Determine the (X, Y) coordinate at the center of the cell enclosing the given text.  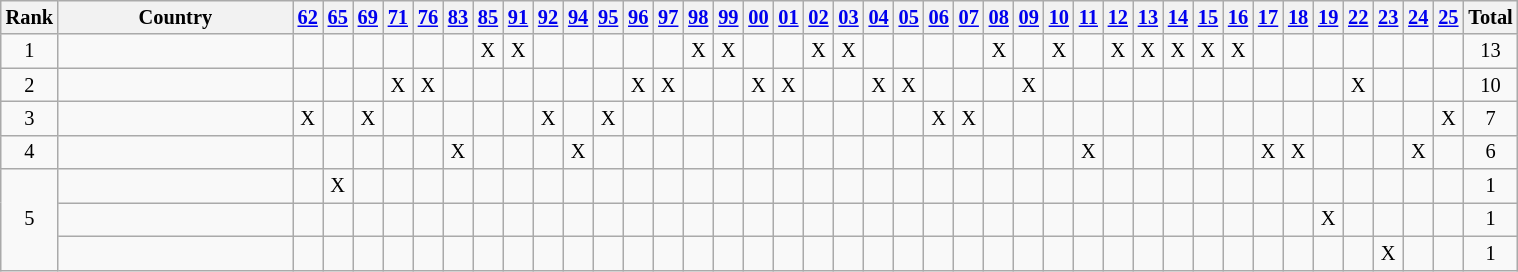
7 (1490, 118)
08 (999, 17)
6 (1490, 152)
Country (176, 17)
Total (1490, 17)
19 (1328, 17)
11 (1088, 17)
18 (1298, 17)
94 (578, 17)
5 (30, 220)
05 (909, 17)
69 (368, 17)
02 (818, 17)
92 (548, 17)
62 (308, 17)
95 (608, 17)
2 (30, 85)
14 (1178, 17)
03 (849, 17)
12 (1118, 17)
22 (1358, 17)
91 (518, 17)
25 (1448, 17)
06 (939, 17)
97 (668, 17)
65 (338, 17)
71 (398, 17)
15 (1208, 17)
16 (1238, 17)
85 (488, 17)
01 (788, 17)
83 (458, 17)
96 (638, 17)
4 (30, 152)
17 (1268, 17)
23 (1388, 17)
98 (698, 17)
Rank (30, 17)
24 (1418, 17)
99 (728, 17)
09 (1029, 17)
04 (879, 17)
76 (428, 17)
07 (969, 17)
3 (30, 118)
00 (758, 17)
